Locate the cell with the specified text and output its (X, Y) center coordinate. 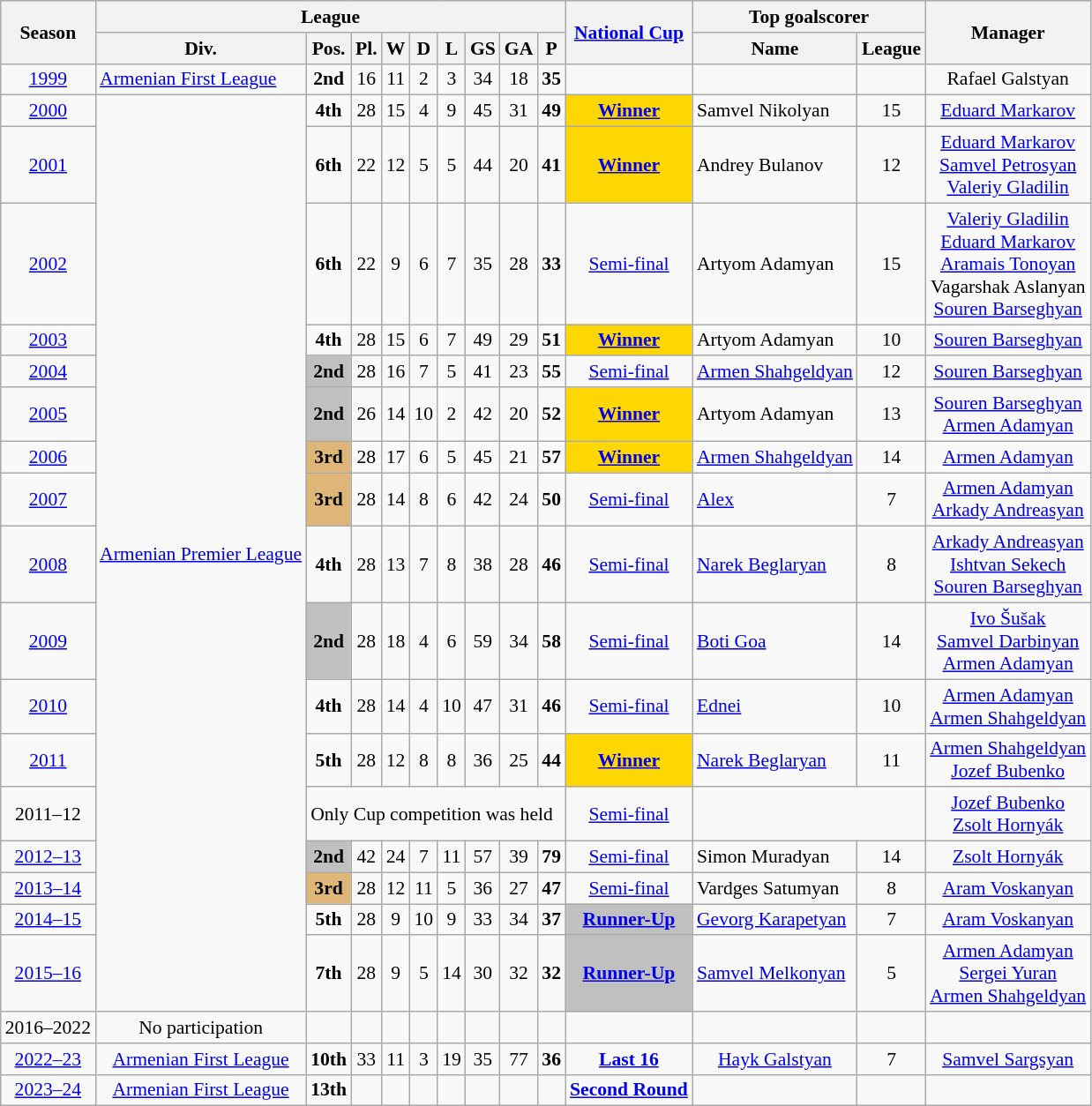
Armen Adamyan Armen Shahgeldyan (1007, 706)
Souren Barseghyan Armen Adamyan (1007, 415)
58 (551, 642)
52 (551, 415)
2008 (48, 564)
38 (483, 564)
Samvel Melkonyan (774, 974)
Zsolt Hornyák (1007, 857)
2000 (48, 111)
Last 16 (629, 1059)
39 (519, 857)
Boti Goa (774, 642)
Armen Adamyan Arkady Andreasyan (1007, 499)
19 (452, 1059)
Only Cup competition was held (436, 815)
26 (367, 415)
77 (519, 1059)
Pos. (328, 49)
GS (483, 49)
51 (551, 340)
2011 (48, 760)
Arkady Andreasyan Ishtvan Sekech Souren Barseghyan (1007, 564)
Ivo Šušak Samvel Darbinyan Armen Adamyan (1007, 642)
21 (519, 457)
30 (483, 974)
D (423, 49)
10th (328, 1059)
Top goalscorer (809, 17)
Hayk Galstyan (774, 1059)
2014–15 (48, 920)
National Cup (629, 32)
Gevorg Karapetyan (774, 920)
2003 (48, 340)
Vardges Satumyan (774, 888)
2011–12 (48, 815)
27 (519, 888)
Simon Muradyan (774, 857)
55 (551, 372)
29 (519, 340)
Armenian Premier League (201, 554)
Jozef Bubenko Zsolt Hornyák (1007, 815)
L (452, 49)
Ednei (774, 706)
Div. (201, 49)
Samvel Sargsyan (1007, 1059)
59 (483, 642)
7th (328, 974)
25 (519, 760)
2012–13 (48, 857)
2001 (48, 166)
Rafael Galstyan (1007, 79)
2022–23 (48, 1059)
No participation (201, 1028)
17 (396, 457)
GA (519, 49)
2005 (48, 415)
2016–2022 (48, 1028)
79 (551, 857)
2002 (48, 264)
2009 (48, 642)
2004 (48, 372)
Alex (774, 499)
13th (328, 1090)
23 (519, 372)
50 (551, 499)
Armen Adamyan (1007, 457)
Manager (1007, 32)
Eduard Markarov (1007, 111)
Season (48, 32)
2006 (48, 457)
37 (551, 920)
2023–24 (48, 1090)
Samvel Nikolyan (774, 111)
Armen Shahgeldyan Jozef Bubenko (1007, 760)
W (396, 49)
Valeriy Gladilin Eduard Markarov Aramais Tonoyan Vagarshak Aslanyan Souren Barseghyan (1007, 264)
P (551, 49)
2007 (48, 499)
1999 (48, 79)
Second Round (629, 1090)
2013–14 (48, 888)
Armen Adamyan Sergei Yuran Armen Shahgeldyan (1007, 974)
Eduard Markarov Samvel Petrosyan Valeriy Gladilin (1007, 166)
2015–16 (48, 974)
Name (774, 49)
Andrey Bulanov (774, 166)
2010 (48, 706)
Pl. (367, 49)
